Locate the cell with the specified text and output its [X, Y] center coordinate. 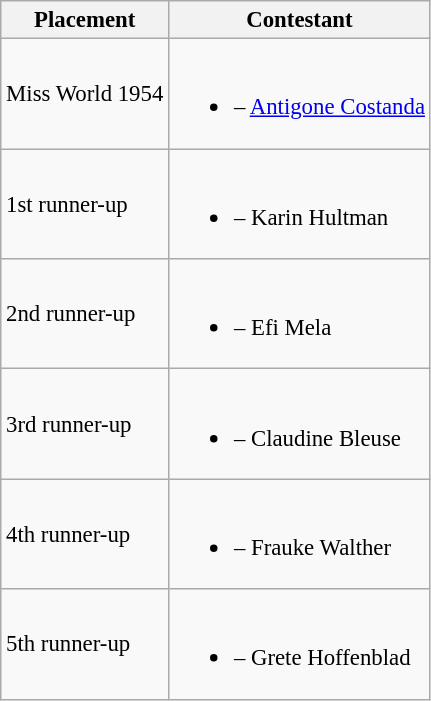
Contestant [300, 20]
5th runner-up [85, 644]
– Efi Mela [300, 314]
– Grete Hoffenblad [300, 644]
1st runner-up [85, 204]
Miss World 1954 [85, 94]
2nd runner-up [85, 314]
4th runner-up [85, 534]
3rd runner-up [85, 424]
Placement [85, 20]
– Antigone Costanda [300, 94]
– Frauke Walther [300, 534]
– Claudine Bleuse [300, 424]
– Karin Hultman [300, 204]
